Search for the cell housing the specified text and yield its [X, Y] center coordinate. 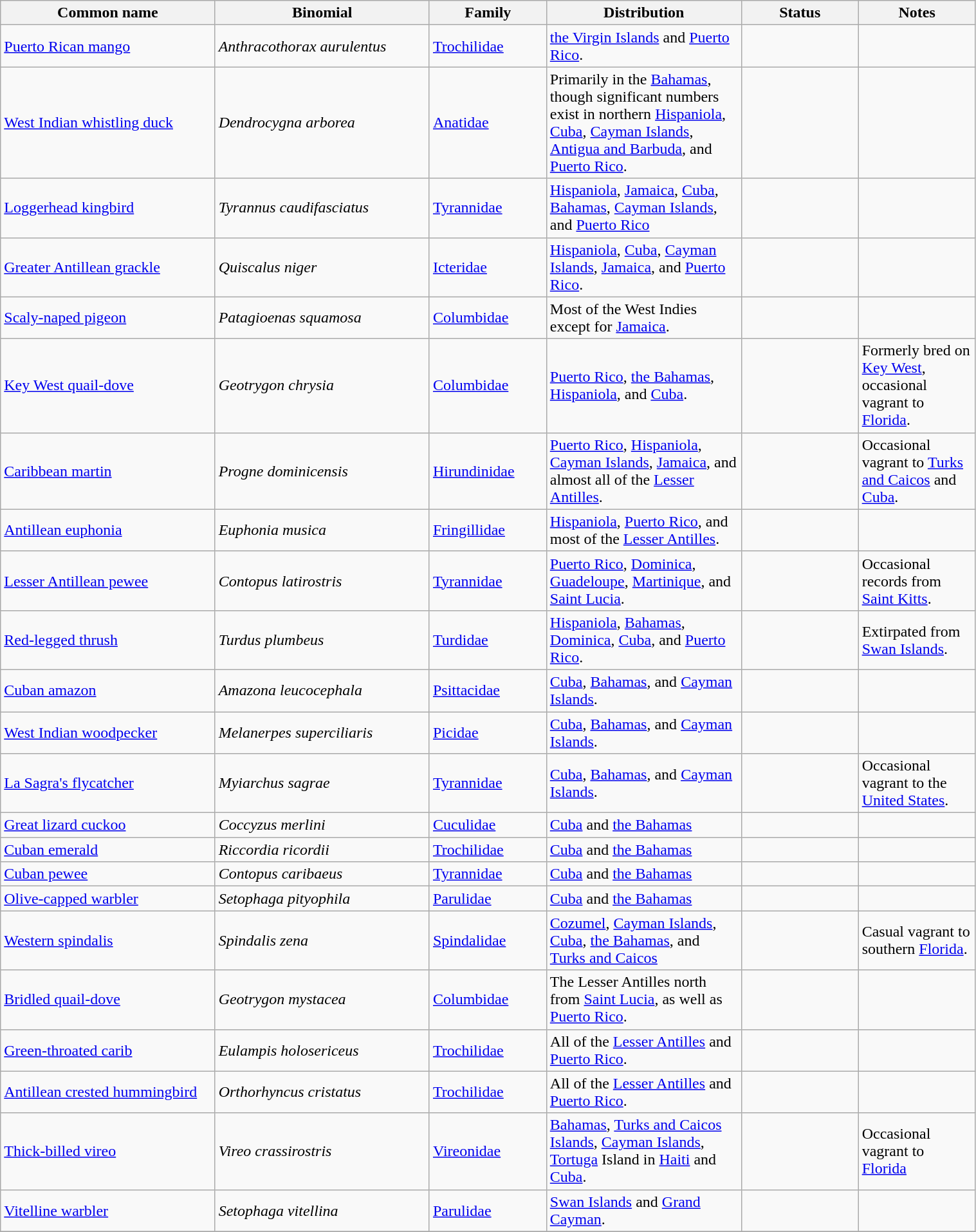
Scaly-naped pigeon [108, 318]
Coccyzus merlini [322, 825]
Common name [108, 13]
La Sagra's flycatcher [108, 783]
Antillean euphonia [108, 530]
Loggerhead kingbird [108, 208]
Greater Antillean grackle [108, 267]
Patagioenas squamosa [322, 318]
Psittacidae [488, 690]
Quiscalus niger [322, 267]
Primarily in the Bahamas, though significant numbers exist in northern Hispaniola, Cuba, Cayman Islands, Antigua and Barbuda, and Puerto Rico. [643, 122]
Notes [917, 13]
Occasional vagrant to Florida [917, 1151]
Status [800, 13]
Cuculidae [488, 825]
Lesser Antillean pewee [108, 581]
Myiarchus sagrae [322, 783]
Caribbean martin [108, 471]
Hispaniola, Jamaica, Cuba, Bahamas, Cayman Islands, and Puerto Rico [643, 208]
Hispaniola, Cuba, Cayman Islands, Jamaica, and Puerto Rico. [643, 267]
Occasional vagrant to Turks and Caicos and Cuba. [917, 471]
Eulampis holosericeus [322, 1050]
Vireo crassirostris [322, 1151]
Cuban amazon [108, 690]
Turdus plumbeus [322, 640]
Bahamas, Turks and Caicos Islands, Cayman Islands, Tortuga Island in Haiti and Cuba. [643, 1151]
Key West quail-dove [108, 386]
Anthracothorax aurulentus [322, 46]
Euphonia musica [322, 530]
Antillean crested hummingbird [108, 1092]
Cozumel, Cayman Islands, Cuba, the Bahamas, and Turks and Caicos [643, 940]
Geotrygon chrysia [322, 386]
West Indian whistling duck [108, 122]
Picidae [488, 733]
Turdidae [488, 640]
Most of the West Indies except for Jamaica. [643, 318]
Tyrannus caudifasciatus [322, 208]
Thick-billed vireo [108, 1151]
Puerto Rico, Dominica, Guadeloupe, Martinique, and Saint Lucia. [643, 581]
the Virgin Islands and Puerto Rico. [643, 46]
Bridled quail-dove [108, 1000]
Puerto Rico, the Bahamas, Hispaniola, and Cuba. [643, 386]
The Lesser Antilles north from Saint Lucia, as well as Puerto Rico. [643, 1000]
Western spindalis [108, 940]
Spindalis zena [322, 940]
Puerto Rican mango [108, 46]
Occasional vagrant to the United States. [917, 783]
Cuban pewee [108, 874]
Casual vagrant to southern Florida. [917, 940]
Formerly bred on Key West, occasional vagrant to Florida. [917, 386]
Vireonidae [488, 1151]
Contopus caribaeus [322, 874]
Binomial [322, 13]
Red-legged thrush [108, 640]
Puerto Rico, Hispaniola, Cayman Islands, Jamaica, and almost all of the Lesser Antilles. [643, 471]
Dendrocygna arborea [322, 122]
Distribution [643, 13]
Hispaniola, Puerto Rico, and most of the Lesser Antilles. [643, 530]
Orthorhyncus cristatus [322, 1092]
Melanerpes superciliaris [322, 733]
Fringillidae [488, 530]
Swan Islands and Grand Cayman. [643, 1210]
Vitelline warbler [108, 1210]
Geotrygon mystacea [322, 1000]
West Indian woodpecker [108, 733]
Icteridae [488, 267]
Olive-capped warbler [108, 899]
Great lizard cuckoo [108, 825]
Hirundinidae [488, 471]
Extirpated from Swan Islands. [917, 640]
Setophaga vitellina [322, 1210]
Progne dominicensis [322, 471]
Anatidae [488, 122]
Riccordia ricordii [322, 850]
Hispaniola, Bahamas, Dominica, Cuba, and Puerto Rico. [643, 640]
Spindalidae [488, 940]
Contopus latirostris [322, 581]
Occasional records from Saint Kitts. [917, 581]
Family [488, 13]
Amazona leucocephala [322, 690]
Setophaga pityophila [322, 899]
Green-throated carib [108, 1050]
Cuban emerald [108, 850]
